Locate the cell with the specified text and output its (X, Y) center coordinate. 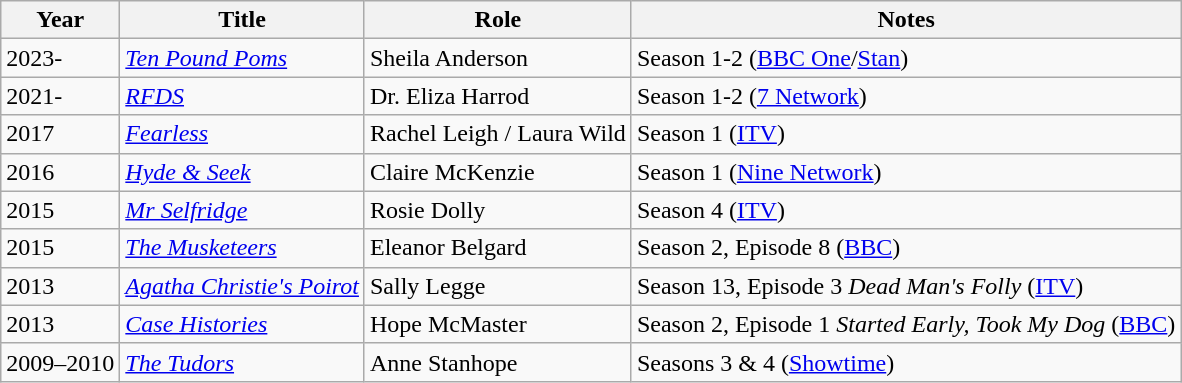
Season 1-2 (7 Network) (906, 96)
Season 13, Episode 3 Dead Man's Folly (ITV) (906, 286)
Season 4 (ITV) (906, 210)
Season 2, Episode 1 Started Early, Took My Dog (BBC) (906, 324)
2016 (60, 172)
Notes (906, 20)
Anne Stanhope (498, 362)
Seasons 3 & 4 (Showtime) (906, 362)
Season 1-2 (BBC One/Stan) (906, 58)
Eleanor Belgard (498, 248)
Fearless (242, 134)
The Musketeers (242, 248)
Season 1 (Nine Network) (906, 172)
Sally Legge (498, 286)
Rosie Dolly (498, 210)
Ten Pound Poms (242, 58)
Dr. Eliza Harrod (498, 96)
Sheila Anderson (498, 58)
Role (498, 20)
Claire McKenzie (498, 172)
Season 2, Episode 8 (BBC) (906, 248)
Hope McMaster (498, 324)
Season 1 (ITV) (906, 134)
RFDS (242, 96)
2017 (60, 134)
2021- (60, 96)
2023- (60, 58)
Rachel Leigh / Laura Wild (498, 134)
The Tudors (242, 362)
Title (242, 20)
Hyde & Seek (242, 172)
Mr Selfridge (242, 210)
Year (60, 20)
Agatha Christie's Poirot (242, 286)
Case Histories (242, 324)
2009–2010 (60, 362)
